From the cell containing the given text, extract its center point as (X, Y) coordinate. 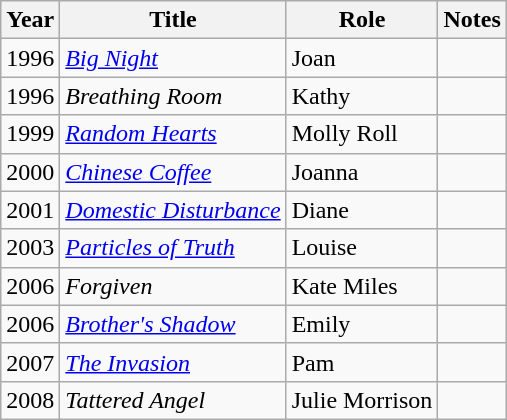
Year (30, 20)
Joanna (362, 172)
Julie Morrison (362, 400)
Pam (362, 362)
Brother's Shadow (173, 324)
Joan (362, 58)
Kate Miles (362, 286)
Domestic Disturbance (173, 210)
Chinese Coffee (173, 172)
2003 (30, 248)
Breathing Room (173, 96)
Louise (362, 248)
2008 (30, 400)
Forgiven (173, 286)
Particles of Truth (173, 248)
2001 (30, 210)
Molly Roll (362, 134)
Notes (472, 20)
Big Night (173, 58)
Tattered Angel (173, 400)
Title (173, 20)
2007 (30, 362)
Diane (362, 210)
1999 (30, 134)
Kathy (362, 96)
Emily (362, 324)
The Invasion (173, 362)
2000 (30, 172)
Random Hearts (173, 134)
Role (362, 20)
